Scan for the cell matching the given text and deliver its [X, Y] coordinate at center. 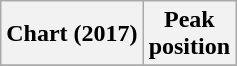
Chart (2017) [72, 34]
Peakposition [189, 34]
